Output the [x, y] coordinate of the center of the cell containing the given text.  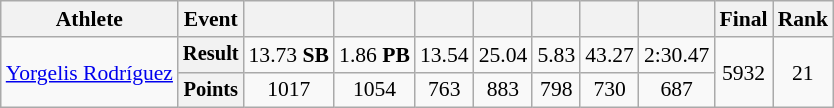
5932 [743, 72]
Yorgelis Rodríguez [90, 72]
798 [556, 90]
Result [211, 55]
1017 [290, 90]
5.83 [556, 55]
2:30.47 [676, 55]
Event [211, 19]
883 [504, 90]
Points [211, 90]
1054 [374, 90]
Athlete [90, 19]
25.04 [504, 55]
730 [610, 90]
21 [804, 72]
Final [743, 19]
763 [444, 90]
Rank [804, 19]
13.54 [444, 55]
43.27 [610, 55]
13.73 SB [290, 55]
1.86 PB [374, 55]
687 [676, 90]
